For the text-containing cell, return its midpoint in (X, Y) coordinate format. 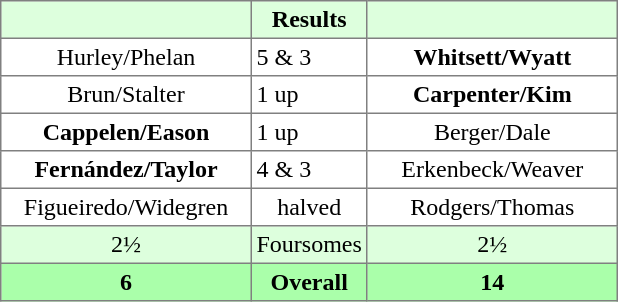
Brun/Stalter (126, 95)
5 & 3 (309, 57)
Cappelen/Eason (126, 132)
Fernández/Taylor (126, 170)
Erkenbeck/Weaver (492, 170)
Hurley/Phelan (126, 57)
Carpenter/Kim (492, 95)
Rodgers/Thomas (492, 207)
halved (309, 207)
4 & 3 (309, 170)
Figueiredo/Widegren (126, 207)
Foursomes (309, 245)
Results (309, 20)
14 (492, 282)
6 (126, 282)
Whitsett/Wyatt (492, 57)
Berger/Dale (492, 132)
Overall (309, 282)
